Find where the given text appears and provide that cell's center as (X, Y) coordinate. 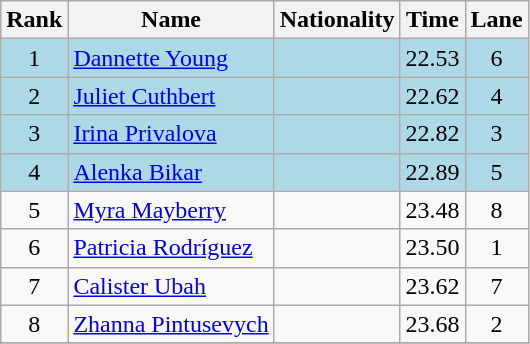
Lane (496, 20)
Dannette Young (171, 58)
23.48 (432, 210)
Time (432, 20)
Zhanna Pintusevych (171, 324)
Irina Privalova (171, 134)
23.62 (432, 286)
22.82 (432, 134)
Alenka Bikar (171, 172)
23.50 (432, 248)
Patricia Rodríguez (171, 248)
22.89 (432, 172)
22.62 (432, 96)
Name (171, 20)
Calister Ubah (171, 286)
Myra Mayberry (171, 210)
Nationality (337, 20)
23.68 (432, 324)
22.53 (432, 58)
Rank (34, 20)
Juliet Cuthbert (171, 96)
